Search for the cell housing the specified text and yield its (x, y) center coordinate. 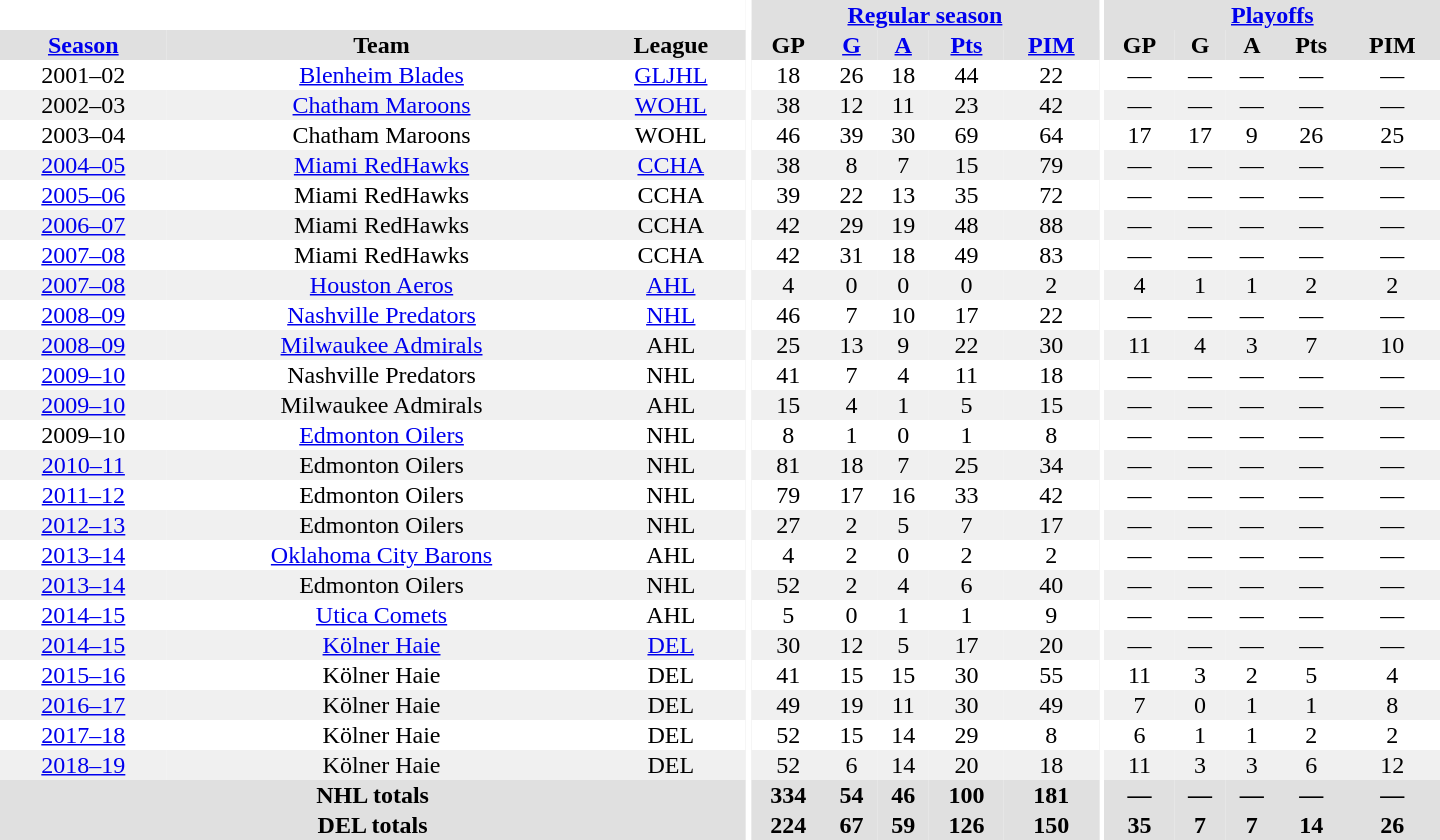
64 (1052, 135)
2015–16 (84, 675)
2003–04 (84, 135)
Team (382, 45)
55 (1052, 675)
31 (852, 255)
126 (966, 825)
34 (1052, 465)
NHL totals (372, 795)
2004–05 (84, 165)
Blenheim Blades (382, 75)
100 (966, 795)
88 (1052, 225)
2005–06 (84, 195)
Playoffs (1272, 15)
Season (84, 45)
23 (966, 105)
2001–02 (84, 75)
27 (788, 525)
League (670, 45)
67 (852, 825)
2018–19 (84, 765)
81 (788, 465)
54 (852, 795)
83 (1052, 255)
Regular season (925, 15)
Oklahoma City Barons (382, 555)
16 (903, 495)
DEL totals (372, 825)
GLJHL (670, 75)
2012–13 (84, 525)
181 (1052, 795)
72 (1052, 195)
2002–03 (84, 105)
224 (788, 825)
33 (966, 495)
2016–17 (84, 705)
48 (966, 225)
40 (1052, 585)
2011–12 (84, 495)
150 (1052, 825)
59 (903, 825)
Utica Comets (382, 615)
44 (966, 75)
2006–07 (84, 225)
334 (788, 795)
69 (966, 135)
Houston Aeros (382, 285)
2010–11 (84, 465)
2017–18 (84, 735)
